From the cell containing the given text, extract its center point as (X, Y) coordinate. 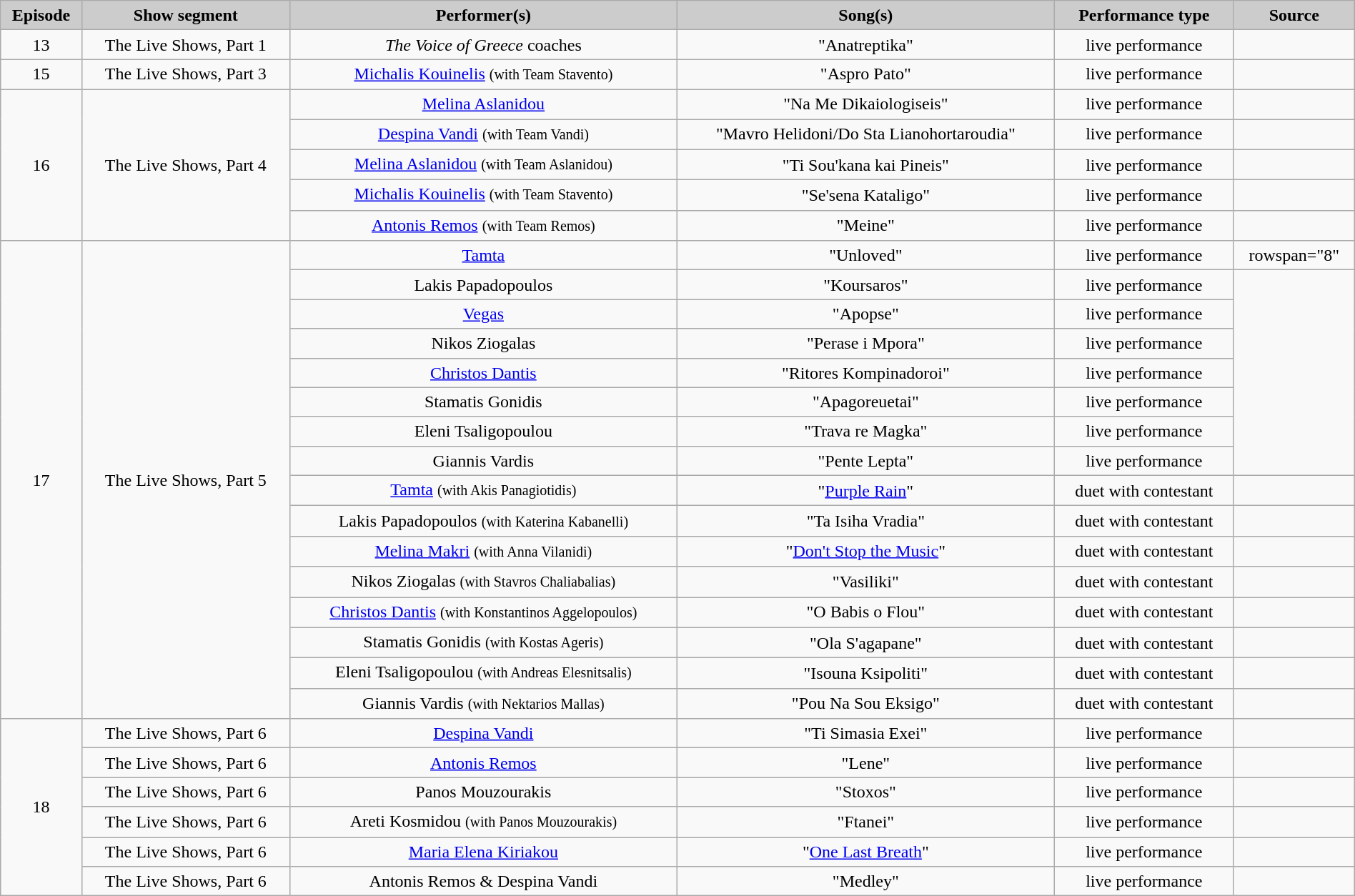
17 (41, 480)
"Meine" (865, 226)
15 (41, 74)
Melina Aslanidou (with Team Aslanidou) (483, 164)
Christos Dantis (483, 373)
"Ta Isiha Vradia" (865, 522)
Performer(s) (483, 16)
Tamta (with Akis Panagiotidis) (483, 490)
Giannis Vardis (483, 460)
"Trava re Magka" (865, 432)
Antonis Remos (with Team Remos) (483, 226)
Giannis Vardis (with Nektarios Mallas) (483, 703)
"Aspro Pato" (865, 74)
"Ti Sou'kana kai Pineis" (865, 164)
Eleni Tsaligopoulou (483, 432)
"Don't Stop the Music" (865, 552)
"Purple Rain" (865, 490)
"Perase i Mpora" (865, 343)
Episode (41, 16)
Vegas (483, 314)
"Stoxos" (865, 792)
Areti Kosmidou (with Panos Mouzourakis) (483, 822)
Despina Vandi (with Team Vandi) (483, 134)
Nikos Ziogalas (with Stavros Chaliabalias) (483, 582)
The Live Shows, Part 4 (186, 164)
"Se'sena Kataligo" (865, 196)
Performance type (1143, 16)
16 (41, 164)
"Isouna Ksipoliti" (865, 673)
"Medley" (865, 882)
"Apagoreuetai" (865, 402)
The Voice of Greece coaches (483, 44)
"Vasiliki" (865, 582)
Lakis Papadopoulos (483, 284)
"Mavro Helidoni/Do Sta Lianohortaroudia" (865, 134)
13 (41, 44)
Show segment (186, 16)
"Ritores Kompinadoroi" (865, 373)
"Pou Na Sou Eksigo" (865, 703)
Christos Dantis (with Konstantinos Aggelopoulos) (483, 613)
Melina Makri (with Anna Vilanidi) (483, 552)
Maria Elena Kiriakou (483, 852)
Tamta (483, 256)
Stamatis Gonidis (483, 402)
Melina Aslanidou (483, 104)
rowspan="8" (1294, 256)
"Ola S'agapane" (865, 643)
Antonis Remos & Despina Vandi (483, 882)
The Live Shows, Part 5 (186, 480)
Stamatis Gonidis (with Kostas Ageris) (483, 643)
Panos Mouzourakis (483, 792)
"Ti Simasia Exei" (865, 733)
"Pente Lepta" (865, 460)
Song(s) (865, 16)
"O Babis o Flou" (865, 613)
18 (41, 807)
Source (1294, 16)
Eleni Tsaligopoulou (with Andreas Elesnitsalis) (483, 673)
Antonis Remos (483, 763)
The Live Shows, Part 1 (186, 44)
"Na Me Dikaiologiseis" (865, 104)
Lakis Papadopoulos (with Katerina Kabanelli) (483, 522)
"Lene" (865, 763)
"Unloved" (865, 256)
Despina Vandi (483, 733)
The Live Shows, Part 3 (186, 74)
Nikos Ziogalas (483, 343)
"One Last Breath" (865, 852)
"Koursaros" (865, 284)
"Anatreptika" (865, 44)
"Ftanei" (865, 822)
"Apopse" (865, 314)
